Provide the [X, Y] coordinate of the cell's center where the given text is located.  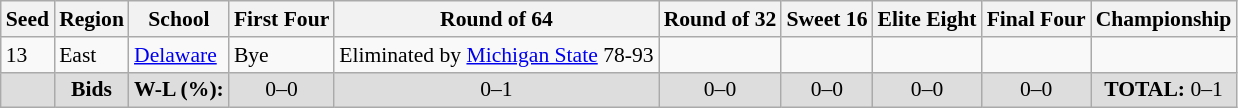
Delaware [179, 55]
0–1 [496, 90]
Elite Eight [928, 19]
Round of 32 [720, 19]
Eliminated by Michigan State 78-93 [496, 55]
School [179, 19]
Sweet 16 [826, 19]
Seed [28, 19]
Region [92, 19]
Final Four [1036, 19]
Round of 64 [496, 19]
13 [28, 55]
East [92, 55]
Championship [1164, 19]
Bye [282, 55]
Bids [92, 90]
W-L (%): [179, 90]
TOTAL: 0–1 [1164, 90]
First Four [282, 19]
